Provide the (x, y) coordinate of the cell's center where the given text is located.  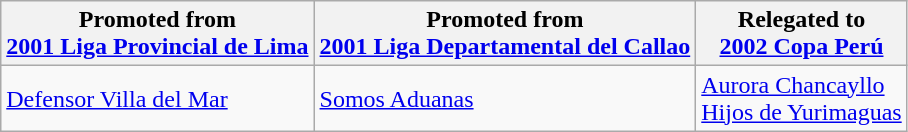
Relegated to2002 Copa Perú (802, 34)
Somos Aduanas (505, 98)
Aurora Chancayllo Hijos de Yurimaguas (802, 98)
Defensor Villa del Mar (158, 98)
Promoted from2001 Liga Departamental del Callao (505, 34)
Promoted from2001 Liga Provincial de Lima (158, 34)
